Locate the cell with the specified text and output its (X, Y) center coordinate. 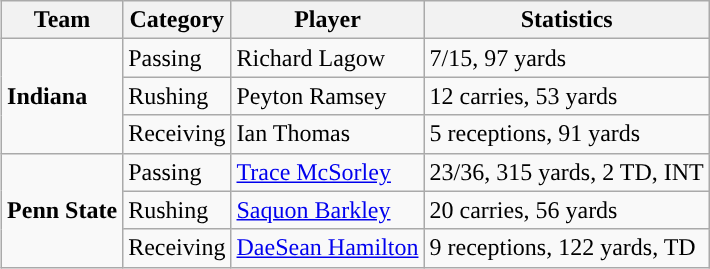
20 carries, 56 yards (566, 210)
Statistics (566, 20)
Peyton Ramsey (328, 96)
Saquon Barkley (328, 210)
DaeSean Hamilton (328, 248)
23/36, 315 yards, 2 TD, INT (566, 172)
Player (328, 20)
Ian Thomas (328, 134)
Indiana (62, 96)
Team (62, 20)
Penn State (62, 210)
Trace McSorley (328, 172)
9 receptions, 122 yards, TD (566, 248)
12 carries, 53 yards (566, 96)
5 receptions, 91 yards (566, 134)
Richard Lagow (328, 58)
Category (177, 20)
7/15, 97 yards (566, 58)
